Find where the given text appears and provide that cell's center as (X, Y) coordinate. 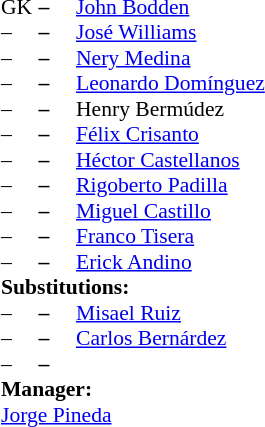
Nery Medina (170, 58)
Manager: (133, 389)
Miguel Castillo (170, 211)
José Williams (170, 33)
Franco Tisera (170, 237)
Félix Crisanto (170, 135)
Rigoberto Padilla (170, 185)
Henry Bermúdez (170, 109)
Héctor Castellanos (170, 160)
Substitutions: (133, 287)
Carlos Bernárdez (170, 339)
Misael Ruiz (170, 313)
Erick Andino (170, 262)
Leonardo Domínguez (170, 83)
